From the cell containing the given text, extract its center point as [x, y] coordinate. 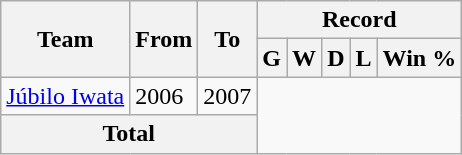
Júbilo Iwata [66, 96]
2007 [228, 96]
2006 [164, 96]
Total [129, 134]
L [364, 58]
Record [360, 20]
D [336, 58]
To [228, 39]
Team [66, 39]
G [272, 58]
W [304, 58]
Win % [420, 58]
From [164, 39]
